Return the (X, Y) coordinate for the center point of the cell that contains the specified text.  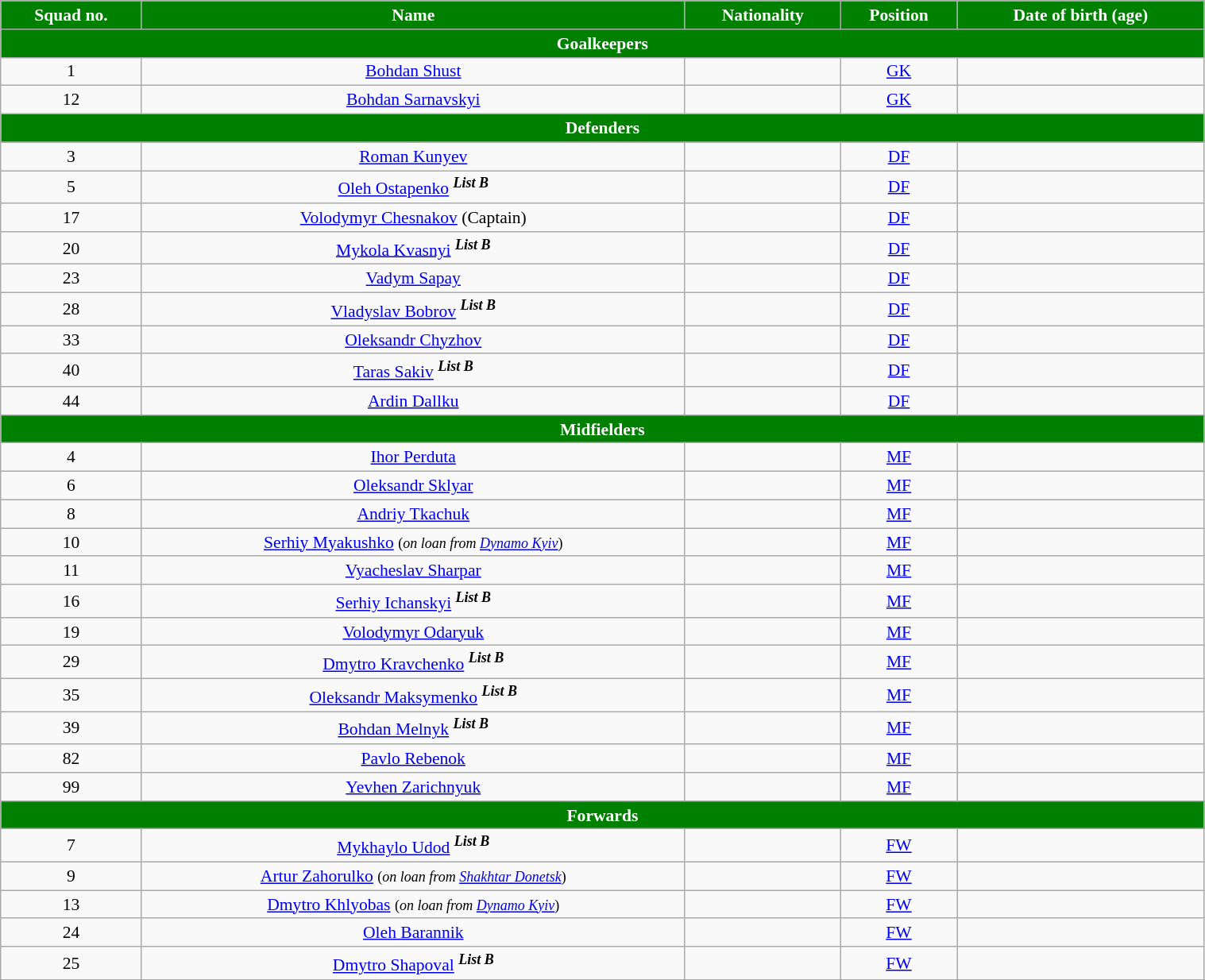
Mykola Kvasnyi List B (413, 248)
5 (71, 187)
Date of birth (age) (1080, 15)
Oleksandr Chyzhov (413, 340)
17 (71, 218)
Defenders (602, 129)
Name (413, 15)
24 (71, 933)
29 (71, 662)
40 (71, 370)
Andriy Tkachuk (413, 515)
Oleh Barannik (413, 933)
28 (71, 310)
19 (71, 632)
Oleksandr Maksymenko List B (413, 696)
Roman Kunyev (413, 156)
Forwards (602, 816)
11 (71, 571)
7 (71, 845)
Dmytro Kravchenko List B (413, 662)
35 (71, 696)
8 (71, 515)
33 (71, 340)
1 (71, 71)
23 (71, 279)
6 (71, 486)
Taras Sakiv List B (413, 370)
Artur Zahorulko (on loan from Shakhtar Donetsk) (413, 877)
Oleksandr Sklyar (413, 486)
Yevhen Zarichnyuk (413, 787)
Bohdan Sarnavskyi (413, 100)
Dmytro Shapoval List B (413, 963)
39 (71, 727)
Goalkeepers (602, 44)
Midfielders (602, 430)
9 (71, 877)
82 (71, 758)
99 (71, 787)
Position (898, 15)
4 (71, 457)
3 (71, 156)
20 (71, 248)
Bohdan Melnyk List B (413, 727)
44 (71, 401)
Vyacheslav Sharpar (413, 571)
13 (71, 905)
Dmytro Khlyobas (on loan from Dynamo Kyiv) (413, 905)
Vadym Sapay (413, 279)
10 (71, 542)
Squad no. (71, 15)
Volodymyr Odaryuk (413, 632)
Pavlo Rebenok (413, 758)
Nationality (763, 15)
Volodymyr Chesnakov (Captain) (413, 218)
12 (71, 100)
Serhiy Myakushko (on loan from Dynamo Kyiv) (413, 542)
Bohdan Shust (413, 71)
Oleh Ostapenko List B (413, 187)
Mykhaylo Udod List B (413, 845)
Ihor Perduta (413, 457)
16 (71, 600)
25 (71, 963)
Ardin Dallku (413, 401)
Vladyslav Bobrov List B (413, 310)
Serhiy Ichanskyi List B (413, 600)
